Return [x, y] of the center of cell containing provided text 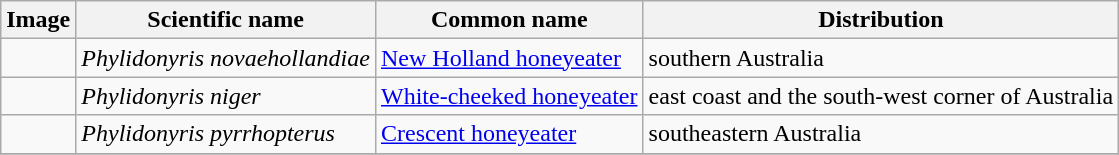
Scientific name [226, 20]
Phylidonyris novaehollandiae [226, 58]
southeastern Australia [881, 134]
New Holland honeyeater [509, 58]
Phylidonyris pyrrhopterus [226, 134]
Crescent honeyeater [509, 134]
Phylidonyris niger [226, 96]
Distribution [881, 20]
east coast and the south-west corner of Australia [881, 96]
White-cheeked honeyeater [509, 96]
Image [38, 20]
southern Australia [881, 58]
Common name [509, 20]
